Provide the [X, Y] coordinate of the cell's center where the given text is located.  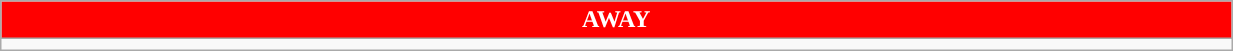
AWAY [616, 20]
